Identify which cell holds the provided text, then report its [X, Y] central coordinate. 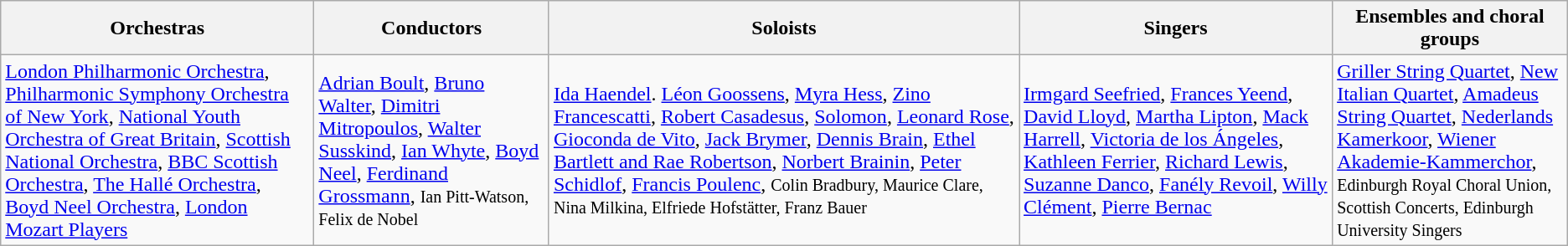
Orchestras [157, 28]
Ensembles and choral groups [1451, 28]
Soloists [784, 28]
Adrian Boult, Bruno Walter, Dimitri Mitropoulos, Walter Susskind, Ian Whyte, Boyd Neel, Ferdinand Grossmann, Ian Pitt-Watson, Felix de Nobel [432, 151]
Conductors [432, 28]
Singers [1176, 28]
